Return [x, y] of the center of cell containing provided text 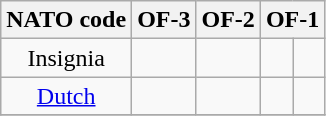
Insignia [66, 58]
OF-2 [228, 20]
Dutch [66, 96]
OF-3 [164, 20]
NATO code [66, 20]
OF-1 [292, 20]
